Extract the [x, y] coordinate from the center of the cell holding the provided text.  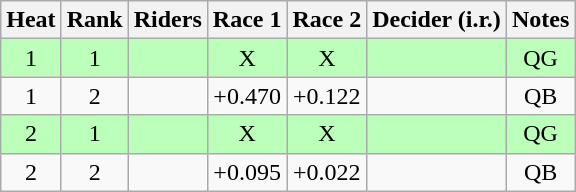
Race 2 [327, 20]
+0.022 [327, 172]
Rank [94, 20]
Decider (i.r.) [437, 20]
+0.122 [327, 96]
+0.470 [247, 96]
+0.095 [247, 172]
Riders [168, 20]
Heat [31, 20]
Notes [540, 20]
Race 1 [247, 20]
